Scan for the cell matching the given text and deliver its [X, Y] coordinate at center. 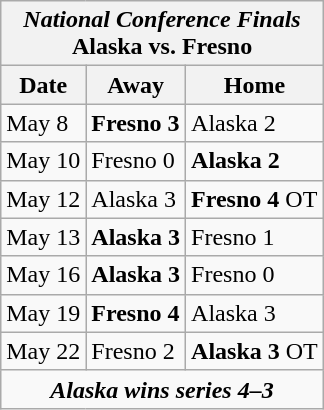
Date [44, 85]
May 16 [44, 275]
Fresno 4 [136, 313]
National Conference Finals Alaska vs. Fresno [162, 34]
Fresno 2 [136, 351]
Fresno 3 [136, 123]
May 19 [44, 313]
May 8 [44, 123]
Home [255, 85]
Fresno 1 [255, 237]
Alaska 3 OT [255, 351]
Away [136, 85]
Fresno 4 OT [255, 199]
May 10 [44, 161]
May 12 [44, 199]
May 22 [44, 351]
Alaska wins series 4–3 [162, 389]
May 13 [44, 237]
